Detect which cell encompasses the target text, then output its [X, Y] center coordinate. 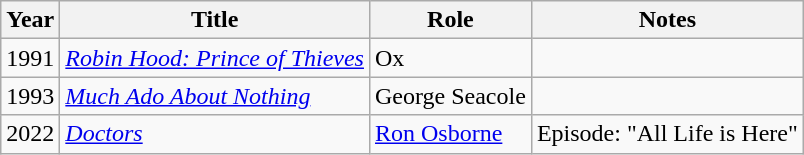
Doctors [215, 134]
Episode: "All Life is Here" [667, 134]
2022 [30, 134]
George Seacole [450, 96]
Role [450, 20]
Notes [667, 20]
Year [30, 20]
Ox [450, 58]
1993 [30, 96]
1991 [30, 58]
Ron Osborne [450, 134]
Robin Hood: Prince of Thieves [215, 58]
Title [215, 20]
Much Ado About Nothing [215, 96]
